Output the [x, y] coordinate of the center of the cell containing the given text.  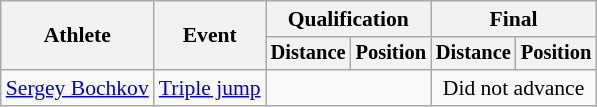
Athlete [78, 36]
Event [210, 36]
Sergey Bochkov [78, 88]
Final [514, 19]
Triple jump [210, 88]
Did not advance [514, 88]
Qualification [348, 19]
